Identify which cell holds the provided text, then report its (x, y) central coordinate. 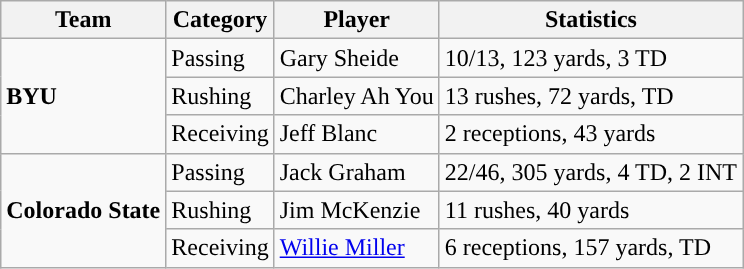
BYU (84, 96)
Colorado State (84, 210)
10/13, 123 yards, 3 TD (590, 58)
13 rushes, 72 yards, TD (590, 96)
Willie Miller (356, 248)
Jeff Blanc (356, 134)
6 receptions, 157 yards, TD (590, 248)
Jim McKenzie (356, 210)
22/46, 305 yards, 4 TD, 2 INT (590, 172)
Player (356, 20)
2 receptions, 43 yards (590, 134)
Charley Ah You (356, 96)
Jack Graham (356, 172)
Gary Sheide (356, 58)
11 rushes, 40 yards (590, 210)
Statistics (590, 20)
Category (220, 20)
Team (84, 20)
